Detect which cell encompasses the target text, then output its (x, y) center coordinate. 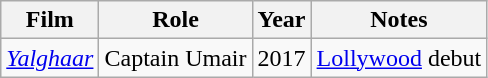
Captain Umair (176, 58)
2017 (282, 58)
Role (176, 20)
Year (282, 20)
Yalghaar (50, 58)
Lollywood debut (399, 58)
Film (50, 20)
Notes (399, 20)
